Return the [X, Y] coordinate for the center point of the cell that contains the specified text.  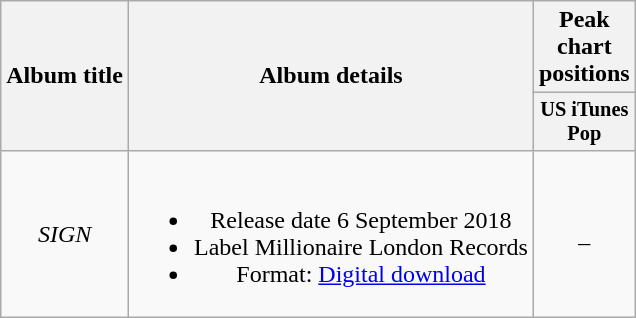
_ [584, 234]
Album title [65, 76]
Peak chart positions [584, 47]
Release date 6 September 2018Label Millionaire London RecordsFormat: Digital download [330, 234]
US iTunes Pop [584, 122]
Album details [330, 76]
SIGN [65, 234]
